Output the (x, y) coordinate of the center of the cell containing the given text.  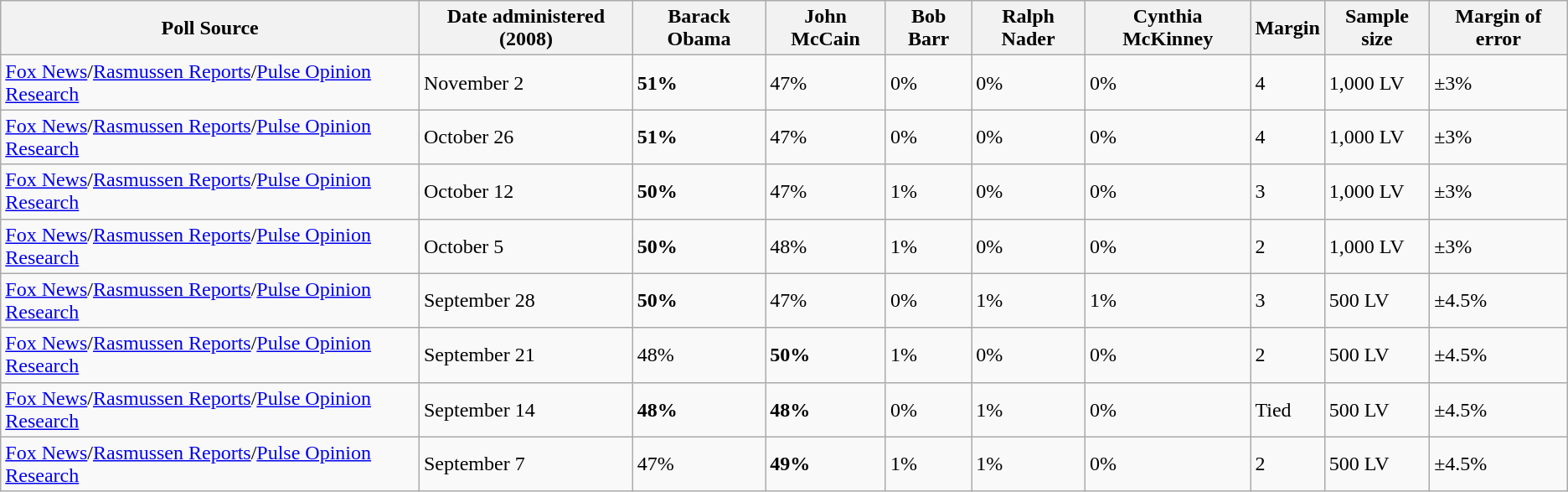
Margin of error (1499, 28)
October 26 (526, 137)
October 5 (526, 246)
September 21 (526, 355)
Cynthia McKinney (1168, 28)
Ralph Nader (1029, 28)
November 2 (526, 82)
Sample size (1377, 28)
September 7 (526, 464)
Bob Barr (928, 28)
Poll Source (210, 28)
John McCain (826, 28)
Date administered (2008) (526, 28)
Margin (1287, 28)
October 12 (526, 191)
Barack Obama (699, 28)
Tied (1287, 409)
49% (826, 464)
September 14 (526, 409)
September 28 (526, 300)
